Extract the (x, y) coordinate from the center of the cell holding the provided text.  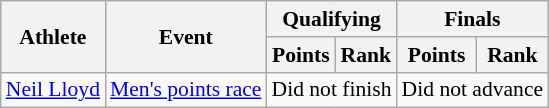
Neil Lloyd (53, 90)
Did not finish (331, 90)
Event (186, 36)
Finals (473, 19)
Did not advance (473, 90)
Qualifying (331, 19)
Athlete (53, 36)
Men's points race (186, 90)
